From the cell containing the given text, extract its center point as [X, Y] coordinate. 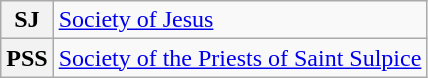
Society of Jesus [240, 20]
SJ [27, 20]
Society of the Priests of Saint Sulpice [240, 58]
PSS [27, 58]
